Detect which cell encompasses the target text, then output its [x, y] center coordinate. 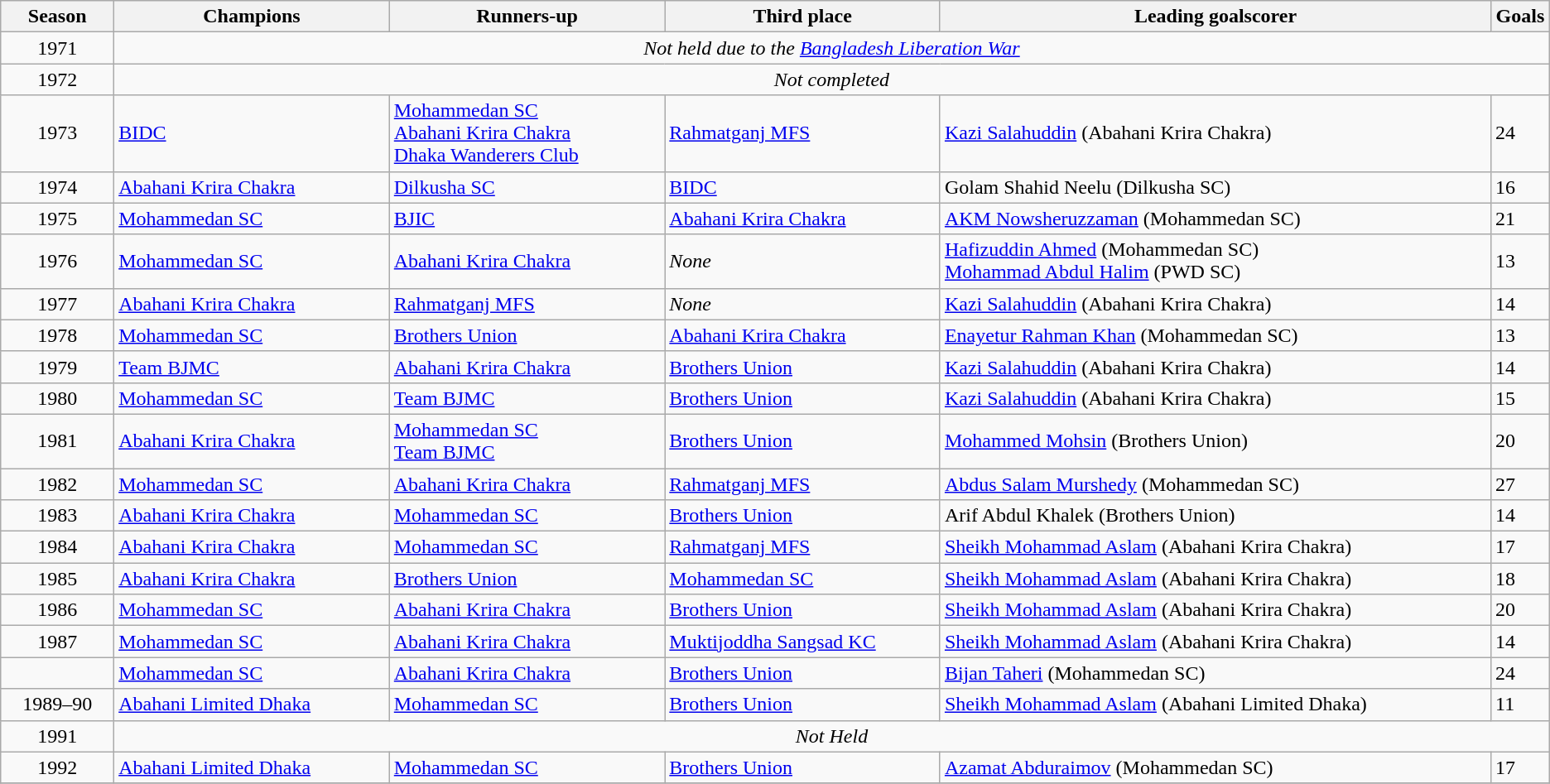
1981 [58, 440]
1975 [58, 219]
Not Held [832, 736]
16 [1520, 187]
Season [58, 17]
Bijan Taheri (Mohammedan SC) [1215, 673]
1978 [58, 335]
1980 [58, 398]
1987 [58, 642]
1973 [58, 133]
Hafizuddin Ahmed (Mohammedan SC) Mohammad Abdul Halim (PWD SC) [1215, 262]
1976 [58, 262]
1982 [58, 484]
1979 [58, 367]
27 [1520, 484]
Enayetur Rahman Khan (Mohammedan SC) [1215, 335]
Not completed [832, 79]
1991 [58, 736]
1985 [58, 579]
Mohammedan SC Team BJMC [527, 440]
Golam Shahid Neelu (Dilkusha SC) [1215, 187]
1977 [58, 304]
AKM Nowsheruzzaman (Mohammedan SC) [1215, 219]
Azamat Abduraimov (Mohammedan SC) [1215, 767]
18 [1520, 579]
Mohammedan SC Abahani Krira Chakra Dhaka Wanderers Club [527, 133]
15 [1520, 398]
1974 [58, 187]
Third place [803, 17]
1984 [58, 547]
1971 [58, 48]
Arif Abdul Khalek (Brothers Union) [1215, 516]
1983 [58, 516]
1989–90 [58, 705]
Runners-up [527, 17]
Muktijoddha Sangsad KC [803, 642]
Goals [1520, 17]
Mohammed Mohsin (Brothers Union) [1215, 440]
Abdus Salam Murshedy (Mohammedan SC) [1215, 484]
Leading goalscorer [1215, 17]
11 [1520, 705]
1992 [58, 767]
Champions [252, 17]
Not held due to the Bangladesh Liberation War [832, 48]
21 [1520, 219]
Sheikh Mohammad Aslam (Abahani Limited Dhaka) [1215, 705]
1972 [58, 79]
BJIC [527, 219]
1986 [58, 610]
Dilkusha SC [527, 187]
